Return the (X, Y) coordinate for the center point of the cell that contains the specified text.  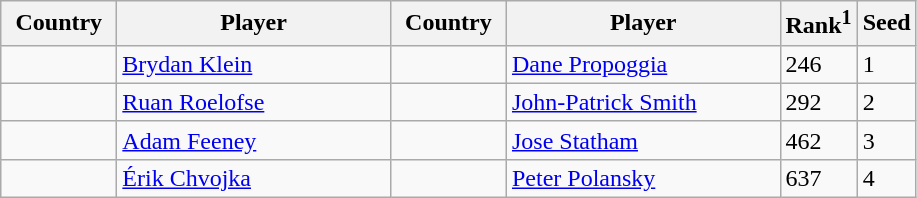
Dane Propoggia (643, 64)
246 (818, 64)
292 (818, 102)
1 (886, 64)
Érik Chvojka (254, 178)
Jose Statham (643, 140)
Ruan Roelofse (254, 102)
Seed (886, 24)
John-Patrick Smith (643, 102)
Rank1 (818, 24)
Peter Polansky (643, 178)
3 (886, 140)
637 (818, 178)
Brydan Klein (254, 64)
4 (886, 178)
2 (886, 102)
Adam Feeney (254, 140)
462 (818, 140)
